Provide the (X, Y) coordinate of the cell's center where the given text is located.  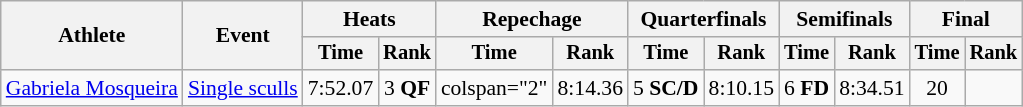
8:14.36 (590, 88)
5 SC/D (666, 88)
colspan="2" (494, 88)
Repechage (532, 19)
Final (966, 19)
Athlete (92, 36)
8:34.51 (872, 88)
7:52.07 (340, 88)
Semifinals (844, 19)
Single sculls (243, 88)
Quarterfinals (704, 19)
Heats (370, 19)
Event (243, 36)
3 QF (407, 88)
6 FD (806, 88)
8:10.15 (742, 88)
20 (938, 88)
Gabriela Mosqueira (92, 88)
